Locate the cell with the specified text and output its (x, y) center coordinate. 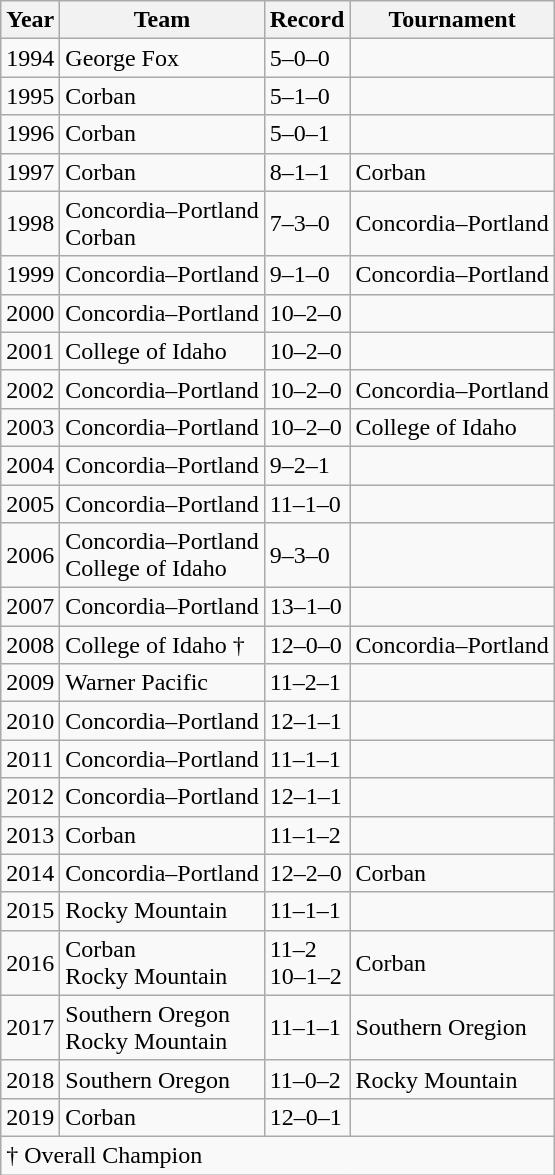
9–1–0 (307, 275)
12–2–0 (307, 873)
2011 (30, 759)
1995 (30, 96)
1994 (30, 58)
Tournament (452, 20)
Record (307, 20)
11–210–1–2 (307, 962)
2003 (30, 427)
11–0–2 (307, 1079)
Southern Oregon (162, 1079)
Concordia–PortlandCorban (162, 224)
1997 (30, 172)
2014 (30, 873)
2005 (30, 503)
11–1–2 (307, 835)
2006 (30, 556)
† Overall Champion (278, 1155)
1996 (30, 134)
9–2–1 (307, 465)
2012 (30, 797)
12–0–1 (307, 1117)
Warner Pacific (162, 683)
2000 (30, 313)
2004 (30, 465)
2016 (30, 962)
2015 (30, 911)
8–1–1 (307, 172)
2002 (30, 389)
2018 (30, 1079)
CorbanRocky Mountain (162, 962)
2019 (30, 1117)
1998 (30, 224)
11–2–1 (307, 683)
2001 (30, 351)
2013 (30, 835)
5–0–1 (307, 134)
2008 (30, 645)
Southern Oregion (452, 1028)
2010 (30, 721)
2009 (30, 683)
2007 (30, 607)
Southern OregonRocky Mountain (162, 1028)
11–1–0 (307, 503)
5–0–0 (307, 58)
Year (30, 20)
2017 (30, 1028)
7–3–0 (307, 224)
Team (162, 20)
George Fox (162, 58)
Concordia–PortlandCollege of Idaho (162, 556)
College of Idaho † (162, 645)
13–1–0 (307, 607)
9–3–0 (307, 556)
12–0–0 (307, 645)
1999 (30, 275)
5–1–0 (307, 96)
